From the cell containing the given text, extract its center point as (X, Y) coordinate. 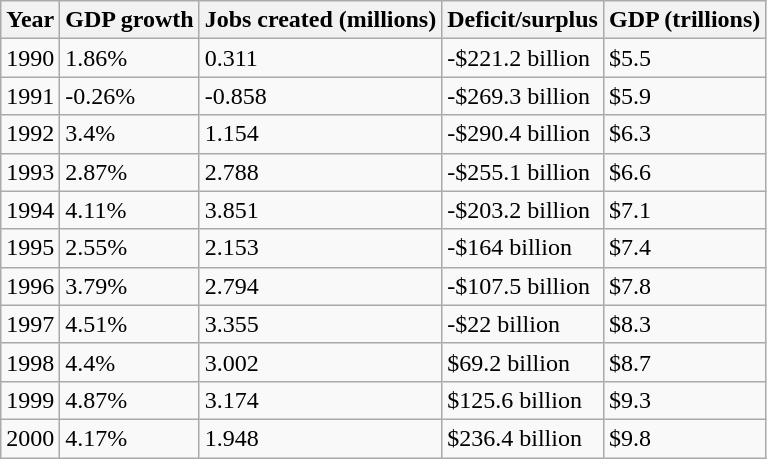
$8.3 (684, 324)
2000 (30, 438)
$6.6 (684, 172)
1994 (30, 210)
-$203.2 billion (523, 210)
-0.858 (320, 96)
$125.6 billion (523, 400)
1998 (30, 362)
$69.2 billion (523, 362)
GDP growth (130, 20)
GDP (trillions) (684, 20)
2.794 (320, 286)
-0.26% (130, 96)
1.86% (130, 58)
2.55% (130, 248)
4.17% (130, 438)
3.355 (320, 324)
$236.4 billion (523, 438)
$9.8 (684, 438)
3.174 (320, 400)
1993 (30, 172)
$7.8 (684, 286)
$7.4 (684, 248)
4.51% (130, 324)
1.948 (320, 438)
Deficit/surplus (523, 20)
1991 (30, 96)
2.153 (320, 248)
-$221.2 billion (523, 58)
-$269.3 billion (523, 96)
4.4% (130, 362)
1995 (30, 248)
$9.3 (684, 400)
-$107.5 billion (523, 286)
1996 (30, 286)
0.311 (320, 58)
Jobs created (millions) (320, 20)
1992 (30, 134)
3.79% (130, 286)
4.87% (130, 400)
-$164 billion (523, 248)
-$255.1 billion (523, 172)
3.851 (320, 210)
$8.7 (684, 362)
1997 (30, 324)
3.4% (130, 134)
1.154 (320, 134)
2.788 (320, 172)
1999 (30, 400)
3.002 (320, 362)
$6.3 (684, 134)
4.11% (130, 210)
1990 (30, 58)
$7.1 (684, 210)
2.87% (130, 172)
-$22 billion (523, 324)
$5.5 (684, 58)
$5.9 (684, 96)
Year (30, 20)
-$290.4 billion (523, 134)
